Identify which cell holds the provided text, then report its [x, y] central coordinate. 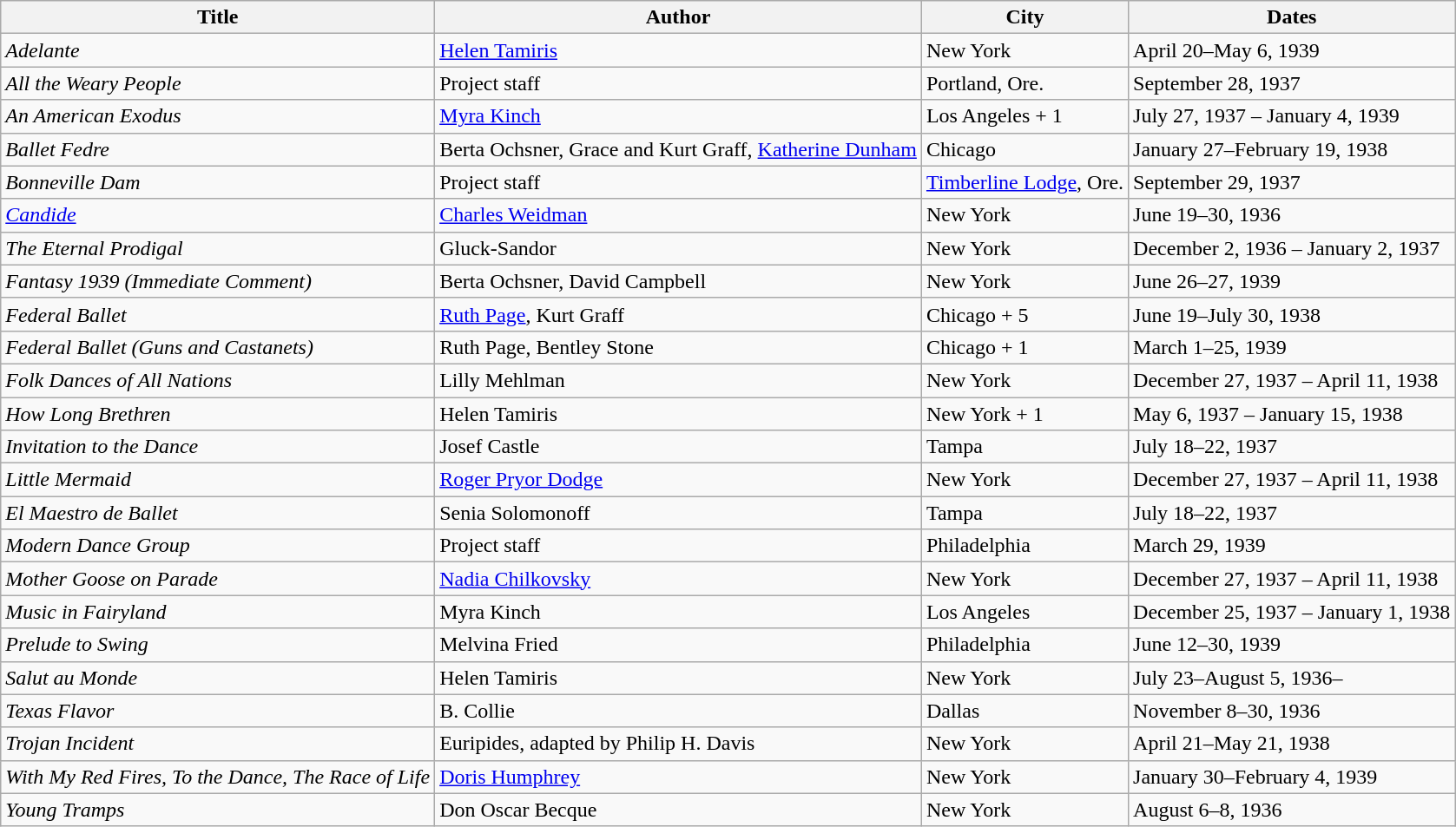
Little Mermaid [218, 480]
Federal Ballet [218, 314]
December 25, 1937 – January 1, 1938 [1292, 612]
Adelante [218, 50]
June 19–July 30, 1938 [1292, 314]
Don Oscar Becque [679, 810]
Chicago [1024, 149]
January 30–February 4, 1939 [1292, 777]
With My Red Fires, To the Dance, The Race of Life [218, 777]
Gluck-Sandor [679, 248]
Texas Flavor [218, 711]
Roger Pryor Dodge [679, 480]
September 29, 1937 [1292, 182]
Salut au Monde [218, 678]
How Long Brethren [218, 414]
May 6, 1937 – January 15, 1938 [1292, 414]
March 1–25, 1939 [1292, 347]
An American Exodus [218, 116]
City [1024, 17]
Modern Dance Group [218, 546]
Los Angeles [1024, 612]
November 8–30, 1936 [1292, 711]
Ruth Page, Bentley Stone [679, 347]
Chicago + 1 [1024, 347]
December 2, 1936 – January 2, 1937 [1292, 248]
Euripides, adapted by Philip H. Davis [679, 744]
Nadia Chilkovsky [679, 579]
Bonneville Dam [218, 182]
April 20–May 6, 1939 [1292, 50]
Young Tramps [218, 810]
April 21–May 21, 1938 [1292, 744]
Lilly Mehlman [679, 380]
September 28, 1937 [1292, 83]
March 29, 1939 [1292, 546]
Author [679, 17]
Berta Ochsner, Grace and Kurt Graff, Katherine Dunham [679, 149]
Portland, Ore. [1024, 83]
Candide [218, 215]
Timberline Lodge, Ore. [1024, 182]
Ruth Page, Kurt Graff [679, 314]
Title [218, 17]
Mother Goose on Parade [218, 579]
Folk Dances of All Nations [218, 380]
June 12–30, 1939 [1292, 645]
Berta Ochsner, David Campbell [679, 281]
All the Weary People [218, 83]
Dallas [1024, 711]
Ballet Fedre [218, 149]
August 6–8, 1936 [1292, 810]
El Maestro de Ballet [218, 513]
Dates [1292, 17]
Senia Solomonoff [679, 513]
July 27, 1937 – January 4, 1939 [1292, 116]
Charles Weidman [679, 215]
The Eternal Prodigal [218, 248]
Melvina Fried [679, 645]
June 19–30, 1936 [1292, 215]
Prelude to Swing [218, 645]
Doris Humphrey [679, 777]
July 23–August 5, 1936– [1292, 678]
Federal Ballet (Guns and Castanets) [218, 347]
Trojan Incident [218, 744]
New York + 1 [1024, 414]
Invitation to the Dance [218, 447]
Los Angeles + 1 [1024, 116]
January 27–February 19, 1938 [1292, 149]
Music in Fairyland [218, 612]
June 26–27, 1939 [1292, 281]
Fantasy 1939 (Immediate Comment) [218, 281]
B. Collie [679, 711]
Chicago + 5 [1024, 314]
Josef Castle [679, 447]
